From the cell containing the given text, extract its center point as [X, Y] coordinate. 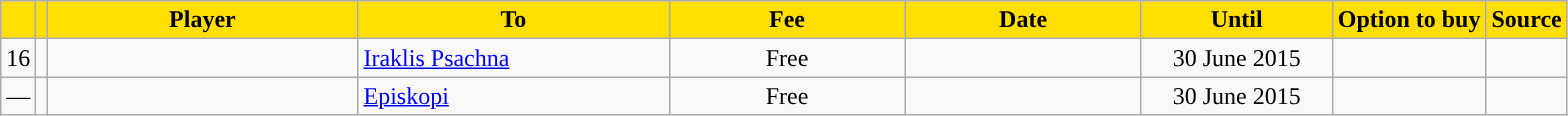
Source [1526, 20]
Option to buy [1409, 20]
To [514, 20]
— [18, 96]
Until [1236, 20]
Fee [787, 20]
Date [1023, 20]
16 [18, 58]
Episkopi [514, 96]
Iraklis Psachna [514, 58]
Player [202, 20]
